Find where the given text appears and provide that cell's center as [x, y] coordinate. 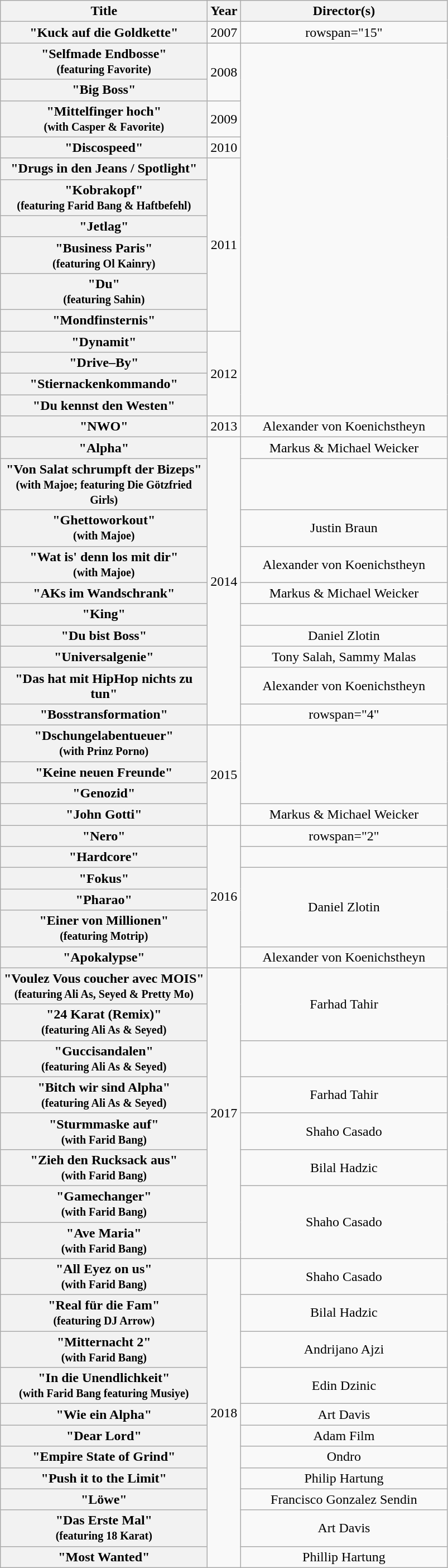
"Alpha" [104, 448]
"Business Paris"(featuring Ol Kainry) [104, 255]
"John Gotti" [104, 815]
"Sturmmaske auf"(with Farid Bang) [104, 1131]
"Nero" [104, 836]
"Selfmade Endbosse"(featuring Favorite) [104, 61]
"Gamechanger"(with Farid Bang) [104, 1204]
"Ave Maria"(with Farid Bang) [104, 1240]
rowspan="2" [344, 836]
"Jetlag" [104, 226]
"Dynamit" [104, 341]
"Fokus" [104, 878]
"Pharao" [104, 900]
2010 [224, 147]
Edin Dzinic [344, 1386]
"Du bist Boss" [104, 635]
"Voulez Vous coucher avec MOIS"(featuring Ali As, Seyed & Pretty Mo) [104, 986]
"Genozid" [104, 793]
"Zieh den Rucksack aus"(with Farid Bang) [104, 1167]
Phillip Hartung [344, 1557]
2008 [224, 71]
"In die Unendlichkeit"(with Farid Bang featuring Musiye) [104, 1386]
"Kuck auf die Goldkette" [104, 32]
"Dear Lord" [104, 1436]
"Von Salat schrumpft der Bizeps"(with Majoe; featuring Die Götzfried Girls) [104, 484]
"Bitch wir sind Alpha"(featuring Ali As & Seyed) [104, 1094]
Ondro [344, 1457]
"Wie ein Alpha" [104, 1414]
2015 [224, 775]
2007 [224, 32]
"Löwe" [104, 1499]
2013 [224, 427]
"Big Boss" [104, 90]
Philip Hartung [344, 1478]
"Ghettoworkout"(with Majoe) [104, 528]
Justin Braun [344, 528]
rowspan="15" [344, 32]
"Mondfinsternis" [104, 320]
"King" [104, 614]
"Guccisandalen"(featuring Ali As & Seyed) [104, 1059]
"Drugs in den Jeans / Spotlight" [104, 169]
2012 [224, 373]
2009 [224, 118]
"Kobrakopf"(featuring Farid Bang & Haftbefehl) [104, 198]
"All Eyez on us"(with Farid Bang) [104, 1277]
2011 [224, 245]
"Das hat mit HipHop nichts zu tun" [104, 686]
Tony Salah, Sammy Malas [344, 657]
Adam Film [344, 1436]
2014 [224, 581]
Title [104, 11]
"Real für die Fam"(featuring DJ Arrow) [104, 1313]
"Stiernackenkommando" [104, 384]
"Hardcore" [104, 857]
"Most Wanted" [104, 1557]
"Drive–By" [104, 363]
2017 [224, 1113]
"Universalgenie" [104, 657]
"Push it to the Limit" [104, 1478]
"24 Karat (Remix)"(featuring Ali As & Seyed) [104, 1022]
"Wat is' denn los mit dir"(with Majoe) [104, 564]
"Mittelfinger hoch"(with Casper & Favorite) [104, 118]
2018 [224, 1413]
"Du"(featuring Sahin) [104, 291]
"Das Erste Mal"(featuring 18 Karat) [104, 1528]
Francisco Gonzalez Sendin [344, 1499]
"Discospeed" [104, 147]
"Apokalypse" [104, 957]
"NWO" [104, 427]
"Empire State of Grind" [104, 1457]
Andrijano Ajzi [344, 1349]
"Bosstransformation" [104, 714]
"Du kennst den Westen" [104, 405]
"AKs im Wandschrank" [104, 593]
"Keine neuen Freunde" [104, 772]
2016 [224, 897]
"Einer von Millionen"(featuring Motrip) [104, 928]
"Dschungelabentueuer"(with Prinz Porno) [104, 743]
"Mitternacht 2"(with Farid Bang) [104, 1349]
Director(s) [344, 11]
Year [224, 11]
rowspan="4" [344, 714]
